Extract the (x, y) coordinate from the center of the cell holding the provided text.  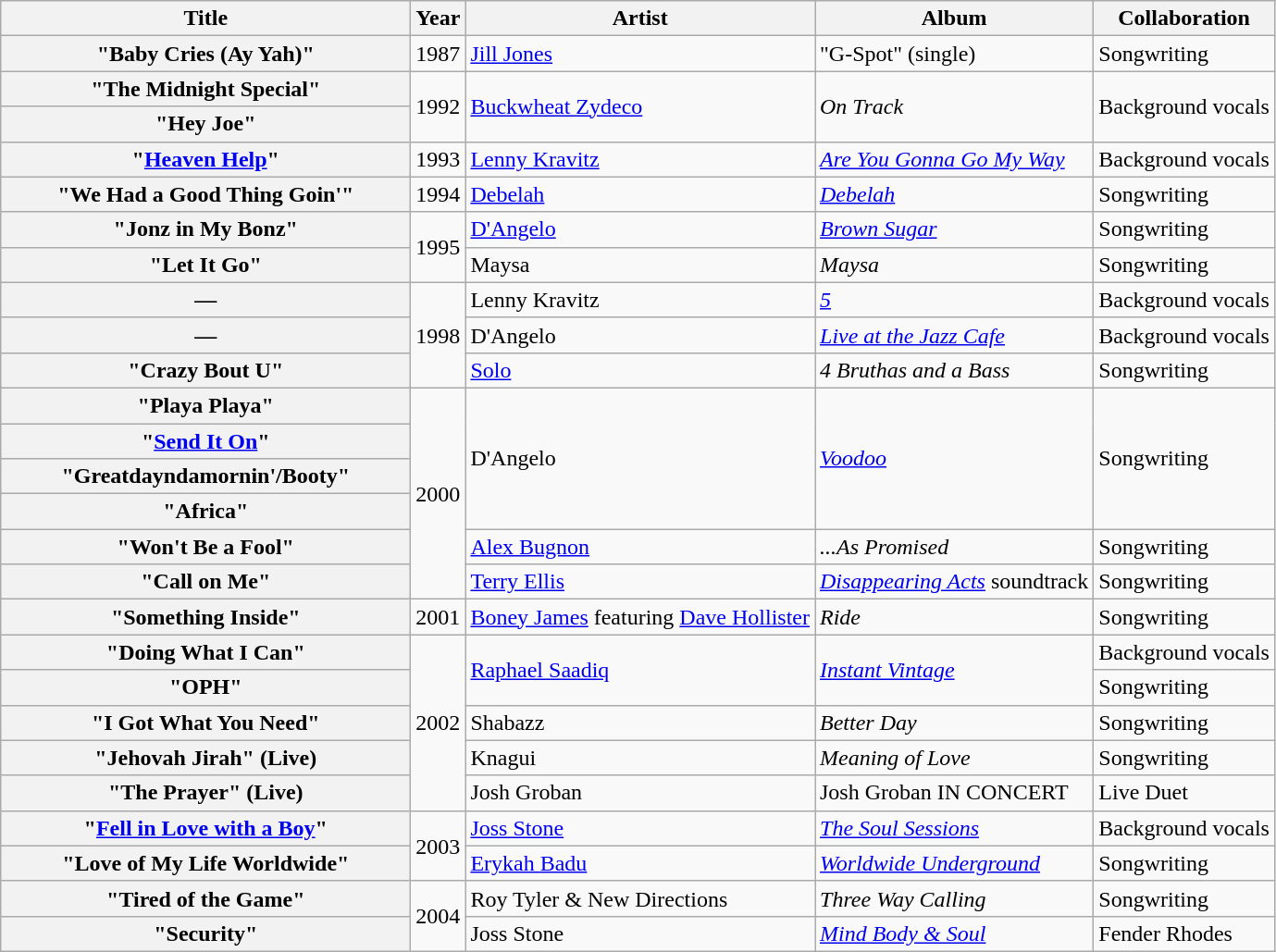
Knagui (640, 758)
1992 (439, 106)
1987 (439, 54)
Brown Sugar (953, 229)
Worldwide Underground (953, 863)
Shabazz (640, 723)
Meaning of Love (953, 758)
The Soul Sessions (953, 828)
"Greatdayndamornin'/Booty" (205, 476)
Voodoo (953, 458)
Album (953, 19)
Collaboration (1184, 19)
Instant Vintage (953, 670)
"Tired of the Game" (205, 898)
"Fell in Love with a Boy" (205, 828)
"Security" (205, 933)
5 (953, 300)
"Heaven Help" (205, 159)
Roy Tyler & New Directions (640, 898)
"Won't Be a Fool" (205, 547)
Boney James featuring Dave Hollister (640, 617)
1995 (439, 247)
...As Promised (953, 547)
Alex Bugnon (640, 547)
Live at the Jazz Cafe (953, 335)
Title (205, 19)
"The Midnight Special" (205, 89)
"OPH" (205, 687)
Fender Rhodes (1184, 933)
2002 (439, 723)
2000 (439, 493)
Are You Gonna Go My Way (953, 159)
Josh Groban (640, 793)
"We Had a Good Thing Goin'" (205, 194)
Year (439, 19)
1994 (439, 194)
Better Day (953, 723)
Solo (640, 370)
"I Got What You Need" (205, 723)
Artist (640, 19)
Three Way Calling (953, 898)
"Love of My Life Worldwide" (205, 863)
Disappearing Acts soundtrack (953, 582)
1993 (439, 159)
"Crazy Bout U" (205, 370)
Jill Jones (640, 54)
"Jonz in My Bonz" (205, 229)
"Jehovah Jirah" (Live) (205, 758)
2001 (439, 617)
"Baby Cries (Ay Yah)" (205, 54)
"Let It Go" (205, 265)
Erykah Badu (640, 863)
"Africa" (205, 512)
"Doing What I Can" (205, 652)
4 Bruthas and a Bass (953, 370)
On Track (953, 106)
"Playa Playa" (205, 405)
1998 (439, 335)
"The Prayer" (Live) (205, 793)
Live Duet (1184, 793)
"Call on Me" (205, 582)
Terry Ellis (640, 582)
2004 (439, 916)
Buckwheat Zydeco (640, 106)
Josh Groban IN CONCERT (953, 793)
Ride (953, 617)
"G-Spot" (single) (953, 54)
"Send It On" (205, 441)
2003 (439, 846)
"Hey Joe" (205, 124)
Raphael Saadiq (640, 670)
"Something Inside" (205, 617)
Mind Body & Soul (953, 933)
